Find where the given text appears and provide that cell's center as (x, y) coordinate. 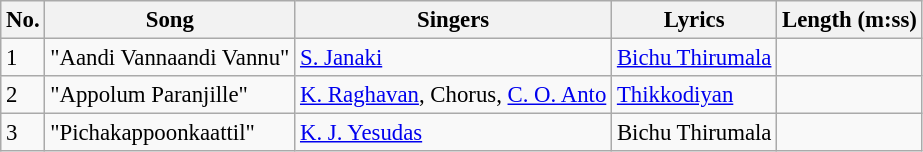
1 (23, 58)
3 (23, 133)
2 (23, 95)
Song (170, 20)
Lyrics (694, 20)
K. Raghavan, Chorus, C. O. Anto (454, 95)
No. (23, 20)
Singers (454, 20)
Length (m:ss) (850, 20)
"Pichakappoonkaattil" (170, 133)
"Aandi Vannaandi Vannu" (170, 58)
K. J. Yesudas (454, 133)
S. Janaki (454, 58)
Thikkodiyan (694, 95)
"Appolum Paranjille" (170, 95)
